Extract the [X, Y] coordinate from the center of the cell holding the provided text.  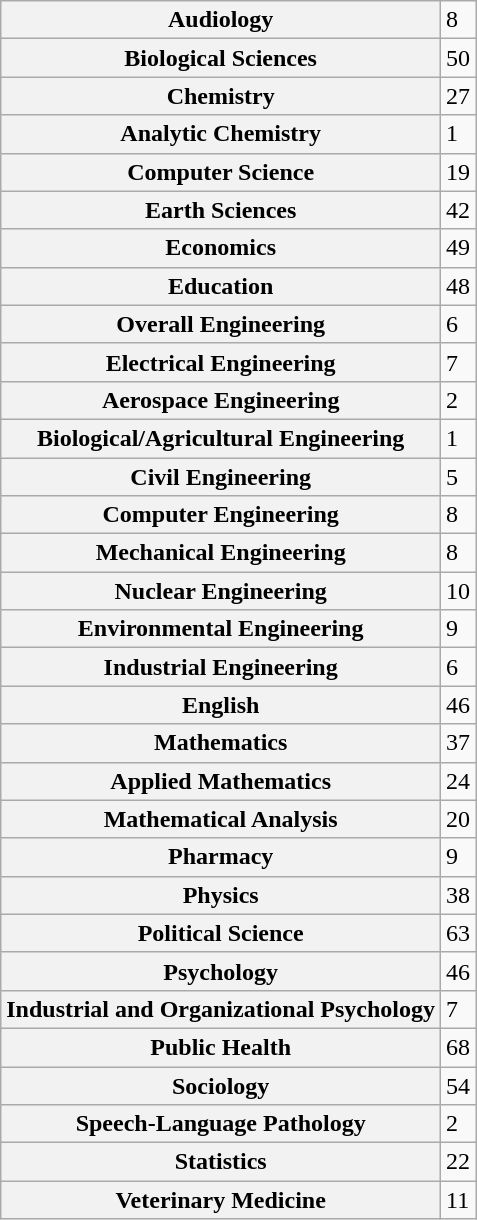
24 [458, 781]
Biological Sciences [221, 58]
68 [458, 1047]
Earth Sciences [221, 210]
Industrial Engineering [221, 667]
Sociology [221, 1085]
Veterinary Medicine [221, 1200]
63 [458, 933]
Mechanical Engineering [221, 553]
Computer Science [221, 172]
11 [458, 1200]
27 [458, 96]
54 [458, 1085]
37 [458, 743]
Electrical Engineering [221, 362]
Civil Engineering [221, 477]
Psychology [221, 971]
Biological/Agricultural Engineering [221, 438]
Analytic Chemistry [221, 134]
Public Health [221, 1047]
English [221, 705]
Nuclear Engineering [221, 591]
49 [458, 248]
22 [458, 1162]
50 [458, 58]
48 [458, 286]
Pharmacy [221, 857]
Chemistry [221, 96]
Audiology [221, 20]
Computer Engineering [221, 515]
Mathematics [221, 743]
10 [458, 591]
Applied Mathematics [221, 781]
38 [458, 895]
20 [458, 819]
Aerospace Engineering [221, 400]
Speech-Language Pathology [221, 1124]
Economics [221, 248]
Education [221, 286]
19 [458, 172]
Mathematical Analysis [221, 819]
42 [458, 210]
Political Science [221, 933]
Physics [221, 895]
Industrial and Organizational Psychology [221, 1009]
Overall Engineering [221, 324]
Environmental Engineering [221, 629]
Statistics [221, 1162]
5 [458, 477]
